Output the [X, Y] coordinate of the center of the cell containing the given text.  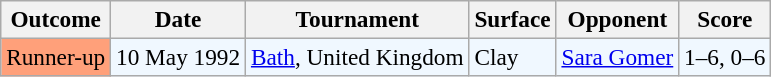
Clay [512, 57]
Surface [512, 19]
Outcome [56, 19]
Score [725, 19]
Sara Gomer [618, 57]
Date [178, 19]
1–6, 0–6 [725, 57]
10 May 1992 [178, 57]
Opponent [618, 19]
Runner-up [56, 57]
Tournament [358, 19]
Bath, United Kingdom [358, 57]
